Search for the cell housing the specified text and yield its [X, Y] center coordinate. 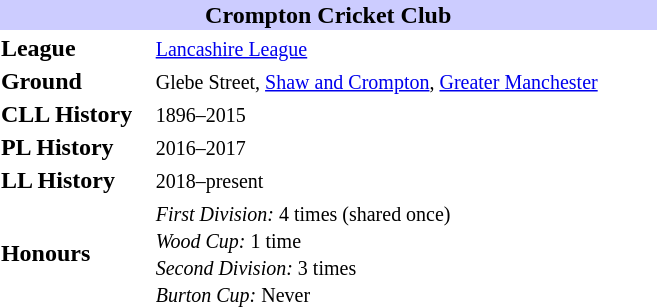
Lancashire League [406, 48]
2018–present [406, 180]
1896–2015 [406, 114]
Glebe Street, Shaw and Crompton, Greater Manchester [406, 81]
2016–2017 [406, 147]
